Identify which cell holds the provided text, then report its [x, y] central coordinate. 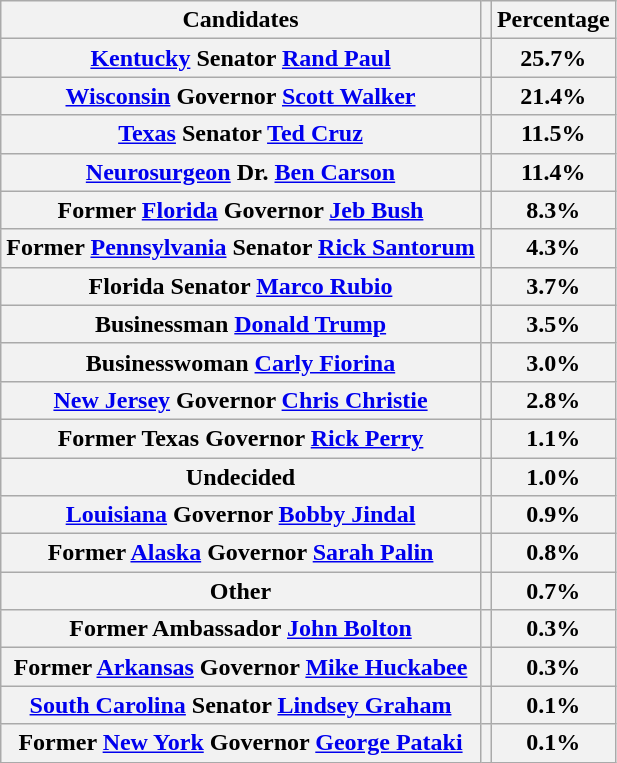
Neurosurgeon Dr. Ben Carson [241, 172]
Texas Senator Ted Cruz [241, 134]
11.5% [553, 134]
Former Alaska Governor Sarah Palin [241, 553]
Candidates [241, 20]
Wisconsin Governor Scott Walker [241, 96]
Louisiana Governor Bobby Jindal [241, 515]
8.3% [553, 210]
1.0% [553, 477]
Former New York Governor George Pataki [241, 743]
0.8% [553, 553]
4.3% [553, 248]
0.7% [553, 591]
Florida Senator Marco Rubio [241, 286]
Former Ambassador John Bolton [241, 629]
South Carolina Senator Lindsey Graham [241, 705]
Undecided [241, 477]
0.9% [553, 515]
Other [241, 591]
Former Florida Governor Jeb Bush [241, 210]
Businesswoman Carly Fiorina [241, 362]
2.8% [553, 400]
Former Pennsylvania Senator Rick Santorum [241, 248]
3.0% [553, 362]
Former Texas Governor Rick Perry [241, 438]
Businessman Donald Trump [241, 324]
Former Arkansas Governor Mike Huckabee [241, 667]
3.7% [553, 286]
3.5% [553, 324]
21.4% [553, 96]
1.1% [553, 438]
Percentage [553, 20]
11.4% [553, 172]
Kentucky Senator Rand Paul [241, 58]
25.7% [553, 58]
New Jersey Governor Chris Christie [241, 400]
